For the text-containing cell, return its midpoint in [x, y] coordinate format. 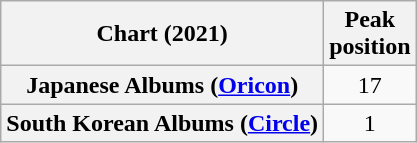
17 [370, 85]
Peakposition [370, 34]
Chart (2021) [162, 34]
South Korean Albums (Circle) [162, 123]
Japanese Albums (Oricon) [162, 85]
1 [370, 123]
